Pinpoint the cell where the given text exists, returning its [X, Y] midpoint coordinate. 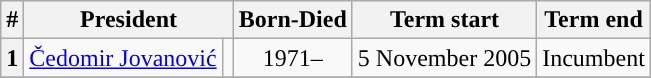
1 [12, 58]
Incumbent [594, 58]
Čedomir Jovanović [123, 58]
President [128, 20]
1971– [292, 58]
Term end [594, 20]
Term start [444, 20]
Born-Died [292, 20]
# [12, 20]
5 November 2005 [444, 58]
